Pinpoint the cell where the given text exists, returning its (x, y) midpoint coordinate. 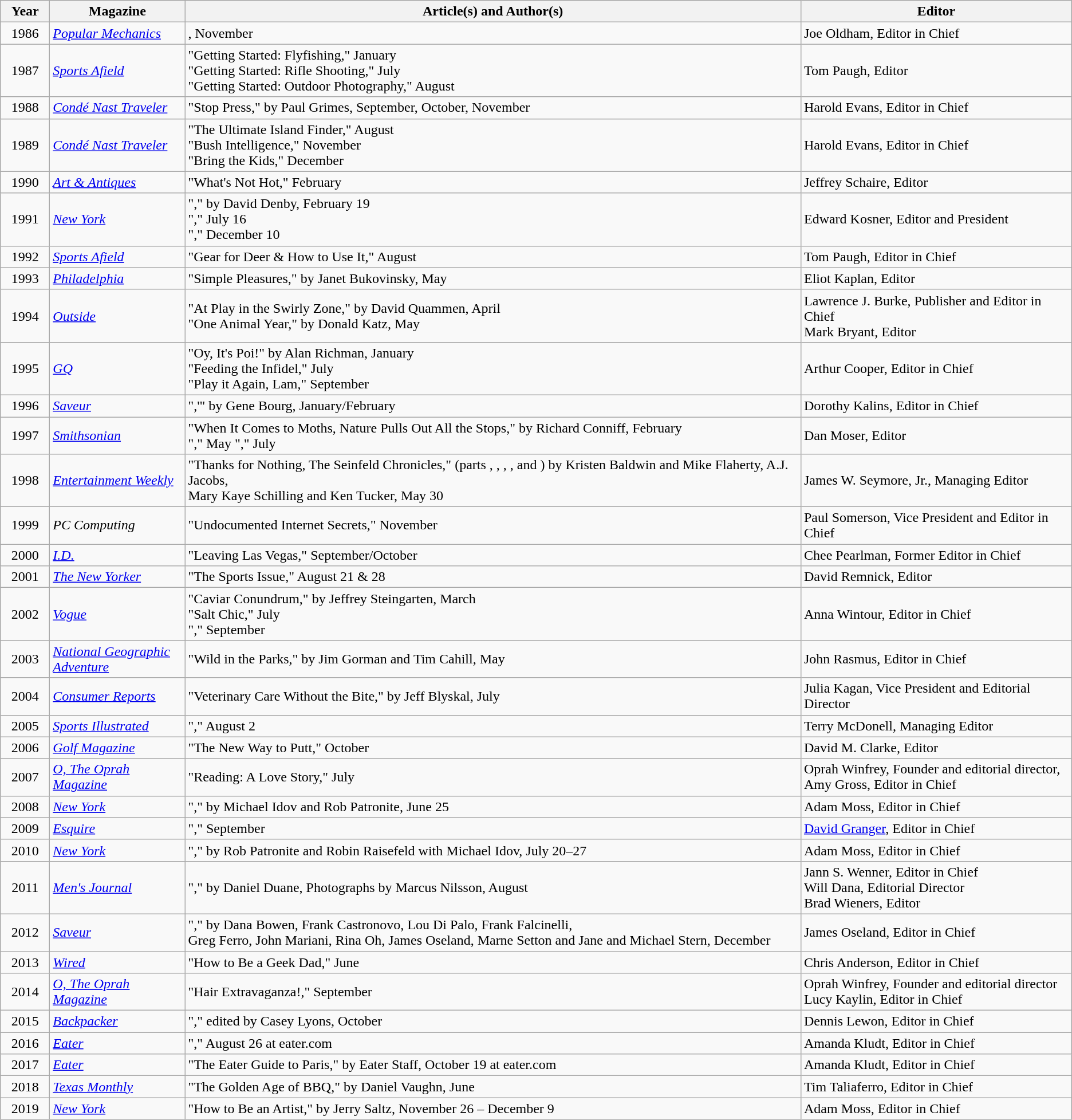
Wired (117, 962)
2000 (25, 555)
"Oy, It's Poi!" by Alan Richman, January"Feeding the Infidel," July"Play it Again, Lam," September (493, 368)
1996 (25, 406)
1989 (25, 145)
"," by Michael Idov and Rob Patronite, June 25 (493, 807)
"Caviar Conundrum," by Jeffrey Steingarten, March"Salt Chic," July"," September (493, 614)
"," August 2 (493, 726)
Men's Journal (117, 887)
2017 (25, 1065)
David M. Clarke, Editor (936, 748)
2002 (25, 614)
David Remnick, Editor (936, 577)
GQ (117, 368)
"Wild in the Parks," by Jim Gorman and Tim Cahill, May (493, 659)
"What's Not Hot," February (493, 182)
"," by Rob Patronite and Robin Raisefeld with Michael Idov, July 20–27 (493, 850)
"The Sports Issue," August 21 & 28 (493, 577)
James W. Seymore, Jr., Managing Editor (936, 481)
Oprah Winfrey, Founder and editorial directorLucy Kaylin, Editor in Chief (936, 992)
Magazine (117, 11)
Chris Anderson, Editor in Chief (936, 962)
"," by Daniel Duane, Photographs by Marcus Nilsson, August (493, 887)
Dorothy Kalins, Editor in Chief (936, 406)
"Undocumented Internet Secrets," November (493, 526)
2016 (25, 1043)
Eliot Kaplan, Editor (936, 278)
"When It Comes to Moths, Nature Pulls Out All the Stops," by Richard Conniff, February"," May "," July (493, 435)
Outside (117, 316)
Year (25, 11)
1991 (25, 219)
Julia Kagan, Vice President and Editorial Director (936, 697)
National Geographic Adventure (117, 659)
Jann S. Wenner, Editor in ChiefWill Dana, Editorial DirectorBrad Wieners, Editor (936, 887)
Texas Monthly (117, 1087)
2007 (25, 777)
2005 (25, 726)
Philadelphia (117, 278)
Editor (936, 11)
Chee Pearlman, Former Editor in Chief (936, 555)
"The Ultimate Island Finder," August"Bush Intelligence," November"Bring the Kids," December (493, 145)
1994 (25, 316)
Lawrence J. Burke, Publisher and Editor in ChiefMark Bryant, Editor (936, 316)
1999 (25, 526)
1992 (25, 257)
"The Golden Age of BBQ," by Daniel Vaughn, June (493, 1087)
John Rasmus, Editor in Chief (936, 659)
"Reading: A Love Story," July (493, 777)
James Oseland, Editor in Chief (936, 933)
Backpacker (117, 1021)
"Leaving Las Vegas," September/October (493, 555)
Popular Mechanics (117, 33)
Vogue (117, 614)
"How to Be an Artist," by Jerry Saltz, November 26 – December 9 (493, 1109)
1998 (25, 481)
Esquire (117, 828)
Entertainment Weekly (117, 481)
Terry McDonell, Managing Editor (936, 726)
2018 (25, 1087)
"The New Way to Putt," October (493, 748)
Golf Magazine (117, 748)
1993 (25, 278)
"Stop Press," by Paul Grimes, September, October, November (493, 108)
2015 (25, 1021)
1988 (25, 108)
"Veterinary Care Without the Bite," by Jeff Blyskal, July (493, 697)
The New Yorker (117, 577)
Tim Taliaferro, Editor in Chief (936, 1087)
, November (493, 33)
1987 (25, 70)
2010 (25, 850)
Consumer Reports (117, 697)
David Granger, Editor in Chief (936, 828)
Arthur Cooper, Editor in Chief (936, 368)
"Simple Pleasures," by Janet Bukovinsky, May (493, 278)
2006 (25, 748)
Article(s) and Author(s) (493, 11)
Sports Illustrated (117, 726)
1986 (25, 33)
2019 (25, 1109)
Jeffrey Schaire, Editor (936, 182)
Joe Oldham, Editor in Chief (936, 33)
"How to Be a Geek Dad," June (493, 962)
"," August 26 at eater.com (493, 1043)
"The Eater Guide to Paris," by Eater Staff, October 19 at eater.com (493, 1065)
"," edited by Casey Lyons, October (493, 1021)
Paul Somerson, Vice President and Editor in Chief (936, 526)
2003 (25, 659)
I.D. (117, 555)
2011 (25, 887)
2009 (25, 828)
"Gear for Deer & How to Use It," August (493, 257)
Oprah Winfrey, Founder and editorial director,Amy Gross, Editor in Chief (936, 777)
Tom Paugh, Editor in Chief (936, 257)
"," by David Denby, February 19"," July 16"," December 10 (493, 219)
1997 (25, 435)
Dan Moser, Editor (936, 435)
2012 (25, 933)
"Getting Started: Flyfishing," January"Getting Started: Rifle Shooting," July"Getting Started: Outdoor Photography," August (493, 70)
Tom Paugh, Editor (936, 70)
"At Play in the Swirly Zone," by David Quammen, April"One Animal Year," by Donald Katz, May (493, 316)
"," September (493, 828)
Anna Wintour, Editor in Chief (936, 614)
"Hair Extravaganza!," September (493, 992)
2013 (25, 962)
",'" by Gene Bourg, January/February (493, 406)
Edward Kosner, Editor and President (936, 219)
2004 (25, 697)
PC Computing (117, 526)
Dennis Lewon, Editor in Chief (936, 1021)
2008 (25, 807)
1990 (25, 182)
2001 (25, 577)
Smithsonian (117, 435)
1995 (25, 368)
Art & Antiques (117, 182)
2014 (25, 992)
